Return the (x, y) coordinate for the center point of the cell that contains the specified text.  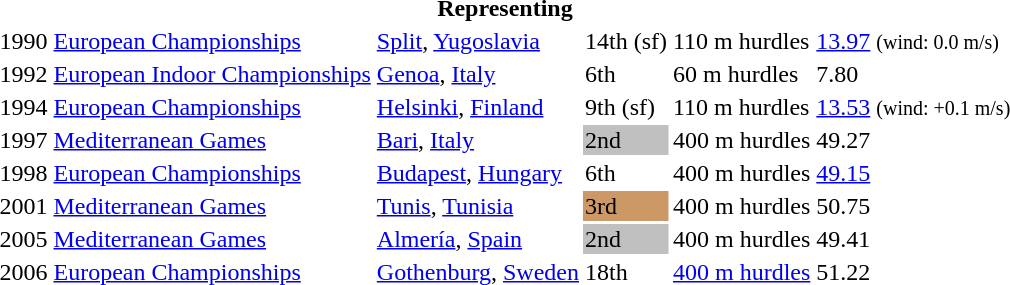
60 m hurdles (741, 74)
European Indoor Championships (212, 74)
Tunis, Tunisia (478, 206)
Split, Yugoslavia (478, 41)
9th (sf) (626, 107)
Bari, Italy (478, 140)
3rd (626, 206)
Helsinki, Finland (478, 107)
14th (sf) (626, 41)
Genoa, Italy (478, 74)
Almería, Spain (478, 239)
Budapest, Hungary (478, 173)
